Extract the [x, y] coordinate from the center of the cell holding the provided text.  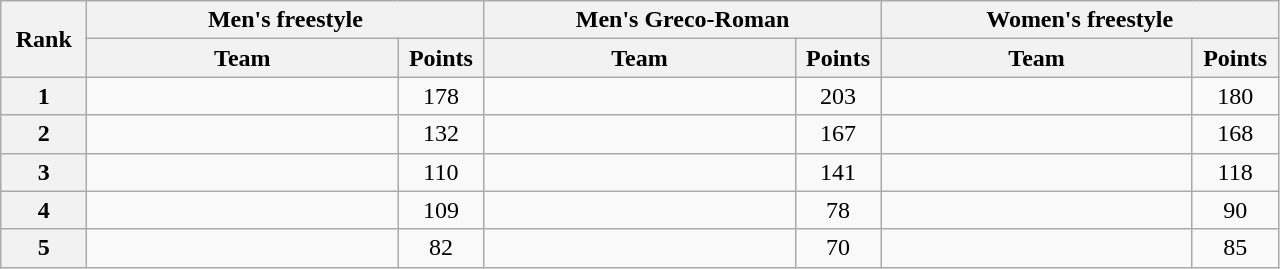
167 [838, 134]
70 [838, 248]
82 [441, 248]
168 [1235, 134]
109 [441, 210]
Women's freestyle [1080, 20]
203 [838, 96]
Men's freestyle [286, 20]
Men's Greco-Roman [682, 20]
4 [44, 210]
141 [838, 172]
178 [441, 96]
110 [441, 172]
Rank [44, 39]
132 [441, 134]
118 [1235, 172]
2 [44, 134]
90 [1235, 210]
85 [1235, 248]
3 [44, 172]
180 [1235, 96]
5 [44, 248]
78 [838, 210]
1 [44, 96]
